Pinpoint the cell where the given text exists, returning its (X, Y) midpoint coordinate. 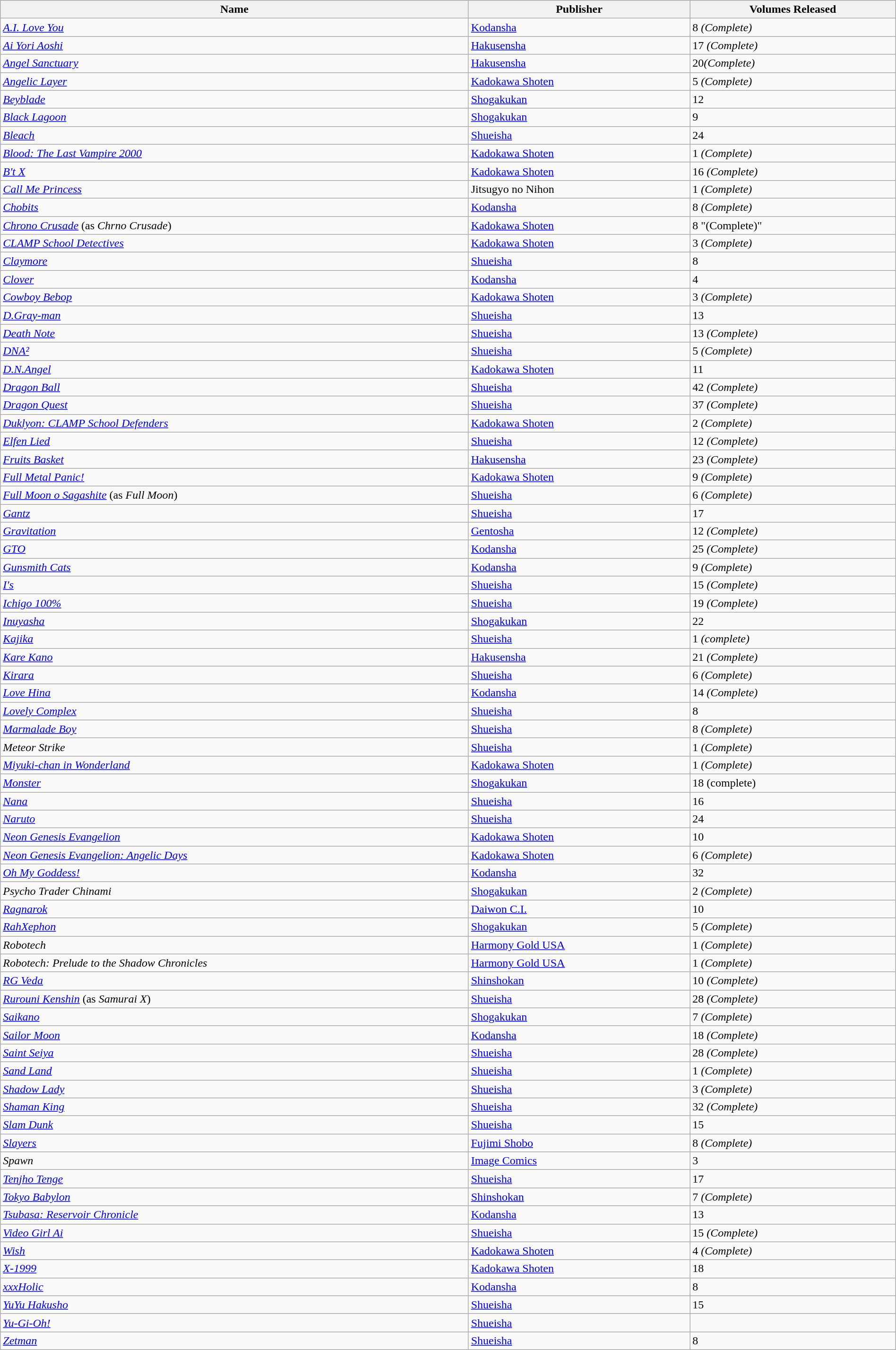
CLAMP School Detectives (234, 243)
21 (Complete) (793, 657)
Inuyasha (234, 621)
Spawn (234, 1161)
Lovely Complex (234, 711)
Meteor Strike (234, 747)
10 (Complete) (793, 981)
Robotech (234, 945)
20(Complete) (793, 63)
YuYu Hakusho (234, 1305)
D.Gray-man (234, 315)
Yu-Gi-Oh! (234, 1323)
I's (234, 585)
Miyuki-chan in Wonderland (234, 765)
Fujimi Shobo (579, 1143)
Full Metal Panic! (234, 477)
23 (Complete) (793, 459)
14 (Complete) (793, 693)
37 (Complete) (793, 405)
18 (793, 1269)
Naruto (234, 819)
12 (793, 99)
9 (793, 117)
Monster (234, 783)
Kajika (234, 639)
RahXephon (234, 927)
Tenjho Tenge (234, 1179)
16 (Complete) (793, 171)
Gentosha (579, 531)
11 (793, 369)
Ragnarok (234, 909)
Chobits (234, 207)
xxxHolic (234, 1287)
Gravitation (234, 531)
3 (793, 1161)
Death Note (234, 333)
Nana (234, 801)
Dragon Ball (234, 387)
Claymore (234, 261)
Oh My Goddess! (234, 873)
16 (793, 801)
Shaman King (234, 1107)
Ichigo 100% (234, 603)
Beyblade (234, 99)
Blood: The Last Vampire 2000 (234, 153)
Slam Dunk (234, 1125)
Chrono Crusade (as Chrno Crusade) (234, 225)
17 (Complete) (793, 45)
Marmalade Boy (234, 729)
Angelic Layer (234, 81)
19 (Complete) (793, 603)
Shadow Lady (234, 1089)
Robotech: Prelude to the Shadow Chronicles (234, 963)
X-1999 (234, 1269)
Bleach (234, 135)
Psycho Trader Chinami (234, 891)
Publisher (579, 9)
Tsubasa: Reservoir Chronicle (234, 1215)
Saint Seiya (234, 1053)
18 (complete) (793, 783)
D.N.Angel (234, 369)
RG Veda (234, 981)
Fruits Basket (234, 459)
Sailor Moon (234, 1035)
Full Moon o Sagashite (as Full Moon) (234, 495)
Wish (234, 1251)
32 (Complete) (793, 1107)
GTO (234, 549)
Daiwon C.I. (579, 909)
Kirara (234, 675)
Zetman (234, 1341)
Gantz (234, 513)
Elfen Lied (234, 441)
Rurouni Kenshin (as Samurai X) (234, 999)
Angel Sanctuary (234, 63)
Image Comics (579, 1161)
Neon Genesis Evangelion: Angelic Days (234, 855)
Tokyo Babylon (234, 1197)
1 (complete) (793, 639)
Slayers (234, 1143)
Love Hina (234, 693)
Cowboy Bebop (234, 297)
Saikano (234, 1017)
Clover (234, 279)
Video Girl Ai (234, 1233)
Volumes Released (793, 9)
25 (Complete) (793, 549)
Name (234, 9)
4 (Complete) (793, 1251)
Sand Land (234, 1071)
8 "(Complete)" (793, 225)
A.I. Love You (234, 27)
Neon Genesis Evangelion (234, 837)
18 (Complete) (793, 1035)
Black Lagoon (234, 117)
42 (Complete) (793, 387)
B't X (234, 171)
Jitsugyo no Nihon (579, 189)
DNA² (234, 351)
Gunsmith Cats (234, 567)
Dragon Quest (234, 405)
32 (793, 873)
Call Me Princess (234, 189)
Kare Kano (234, 657)
Ai Yori Aoshi (234, 45)
4 (793, 279)
13 (Complete) (793, 333)
22 (793, 621)
Duklyon: CLAMP School Defenders (234, 423)
